Capture the cell that displays the provided text and extract its (x, y) central coordinate. 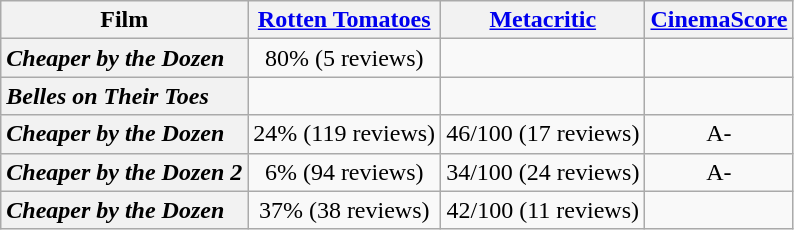
80% (5 reviews) (344, 58)
CinemaScore (719, 20)
Belles on Their Toes (124, 96)
37% (38 reviews) (344, 210)
Rotten Tomatoes (344, 20)
Cheaper by the Dozen 2 (124, 172)
42/100 (11 reviews) (543, 210)
34/100 (24 reviews) (543, 172)
Metacritic (543, 20)
24% (119 reviews) (344, 134)
6% (94 reviews) (344, 172)
46/100 (17 reviews) (543, 134)
Film (124, 20)
